Pinpoint the cell where the given text exists, returning its (X, Y) midpoint coordinate. 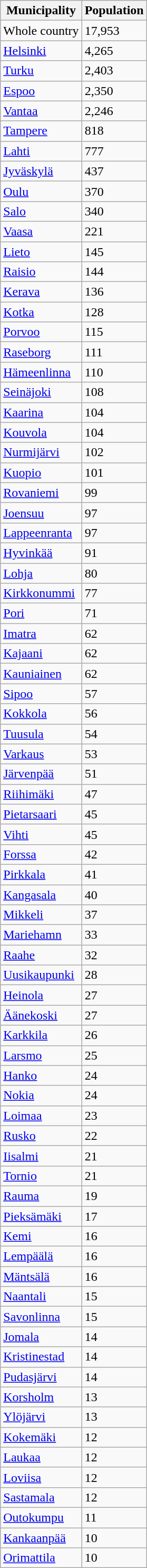
Raseborg (41, 352)
Rovaniemi (41, 493)
818 (114, 131)
25 (114, 1055)
42 (114, 854)
Lahti (41, 151)
110 (114, 372)
Kokkola (41, 714)
Savonlinna (41, 1317)
Vaasa (41, 231)
Tornio (41, 1176)
Population (114, 11)
115 (114, 332)
Pieksämäki (41, 1216)
Pori (41, 613)
340 (114, 211)
17,953 (114, 31)
Kauniainen (41, 674)
Hanko (41, 1075)
101 (114, 473)
33 (114, 935)
22 (114, 1136)
Tuusula (41, 734)
Vihti (41, 834)
Kangasala (41, 895)
Loimaa (41, 1116)
Sipoo (41, 694)
Kouvola (41, 432)
Imatra (41, 634)
Järvenpää (41, 774)
Turku (41, 71)
51 (114, 774)
Vantaa (41, 111)
Kuopio (41, 473)
Orimattila (41, 1558)
Nokia (41, 1095)
Pietarsaari (41, 814)
40 (114, 895)
Kotka (41, 312)
Pirkkala (41, 874)
Espoo (41, 91)
Outokumpu (41, 1517)
111 (114, 352)
Lieto (41, 252)
26 (114, 1035)
Laukaa (41, 1457)
Jomala (41, 1337)
Helsinki (41, 51)
71 (114, 613)
Kankaanpää (41, 1538)
4,265 (114, 51)
Mikkeli (41, 915)
Rauma (41, 1196)
17 (114, 1216)
Riihimäki (41, 794)
37 (114, 915)
Kajaani (41, 654)
Oulu (41, 191)
Jyväskylä (41, 171)
Ylöjärvi (41, 1417)
19 (114, 1196)
Whole country (41, 31)
Kokemäki (41, 1437)
Kemi (41, 1236)
136 (114, 292)
108 (114, 392)
56 (114, 714)
2,246 (114, 111)
47 (114, 794)
Seinäjoki (41, 392)
128 (114, 312)
28 (114, 975)
Hämeenlinna (41, 372)
2,350 (114, 91)
Lappeenranta (41, 533)
Mäntsälä (41, 1277)
53 (114, 754)
Mariehamn (41, 935)
Varkaus (41, 754)
91 (114, 553)
Forssa (41, 854)
437 (114, 171)
Karkkila (41, 1035)
Salo (41, 211)
Porvoo (41, 332)
Lohja (41, 573)
Kirkkonummi (41, 593)
Larsmo (41, 1055)
Rusko (41, 1136)
80 (114, 573)
370 (114, 191)
Lempäälä (41, 1257)
Kristinestad (41, 1357)
11 (114, 1517)
23 (114, 1116)
77 (114, 593)
Äänekoski (41, 1015)
Raahe (41, 955)
32 (114, 955)
Hyvinkää (41, 553)
Sastamala (41, 1497)
Heinola (41, 995)
221 (114, 231)
Kerava (41, 292)
Loviisa (41, 1477)
145 (114, 252)
41 (114, 874)
2,403 (114, 71)
Raisio (41, 272)
Tampere (41, 131)
Naantali (41, 1297)
57 (114, 694)
102 (114, 452)
Pudasjärvi (41, 1377)
Municipality (41, 11)
Korsholm (41, 1397)
144 (114, 272)
Nurmijärvi (41, 452)
54 (114, 734)
Joensuu (41, 513)
99 (114, 493)
Uusikaupunki (41, 975)
Iisalmi (41, 1156)
777 (114, 151)
Kaarina (41, 412)
